Locate the cell with the specified text and output its [X, Y] center coordinate. 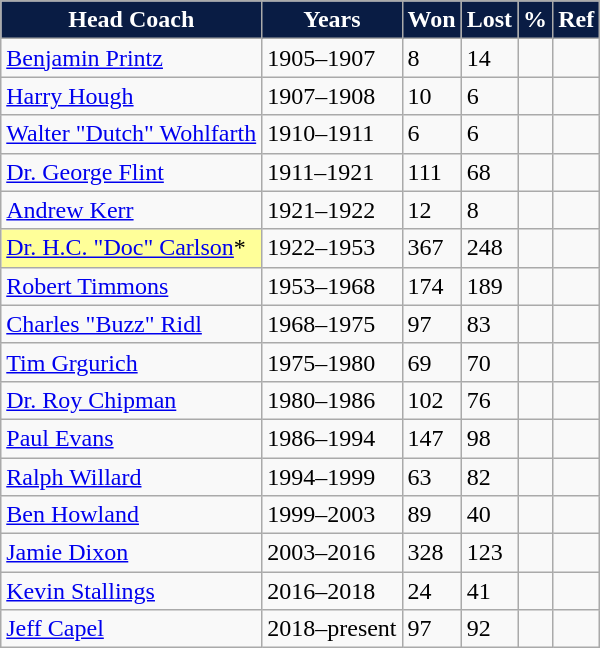
Benjamin Printz [132, 58]
174 [432, 286]
1910–1911 [332, 134]
Andrew Kerr [132, 210]
63 [432, 477]
82 [489, 477]
41 [489, 591]
2016–2018 [332, 591]
83 [489, 324]
1994–1999 [332, 477]
189 [489, 286]
68 [489, 172]
10 [432, 96]
Robert Timmons [132, 286]
Kevin Stallings [132, 591]
147 [432, 438]
Charles "Buzz" Ridl [132, 324]
Head Coach [132, 20]
Jamie Dixon [132, 553]
102 [432, 400]
24 [432, 591]
Lost [489, 20]
12 [432, 210]
367 [432, 248]
2018–present [332, 629]
1986–1994 [332, 438]
Dr. H.C. "Doc" Carlson* [132, 248]
1999–2003 [332, 515]
70 [489, 362]
40 [489, 515]
Walter "Dutch" Wohlfarth [132, 134]
Jeff Capel [132, 629]
1975–1980 [332, 362]
2003–2016 [332, 553]
98 [489, 438]
1907–1908 [332, 96]
Tim Grgurich [132, 362]
76 [489, 400]
1968–1975 [332, 324]
328 [432, 553]
Years [332, 20]
Dr. George Flint [132, 172]
Ralph Willard [132, 477]
Harry Hough [132, 96]
% [536, 20]
1905–1907 [332, 58]
1921–1922 [332, 210]
1980–1986 [332, 400]
1922–1953 [332, 248]
69 [432, 362]
1911–1921 [332, 172]
248 [489, 248]
14 [489, 58]
1953–1968 [332, 286]
Paul Evans [132, 438]
Ben Howland [132, 515]
Dr. Roy Chipman [132, 400]
123 [489, 553]
89 [432, 515]
Ref [576, 20]
Won [432, 20]
111 [432, 172]
92 [489, 629]
